Return [X, Y] of the center of cell containing provided text 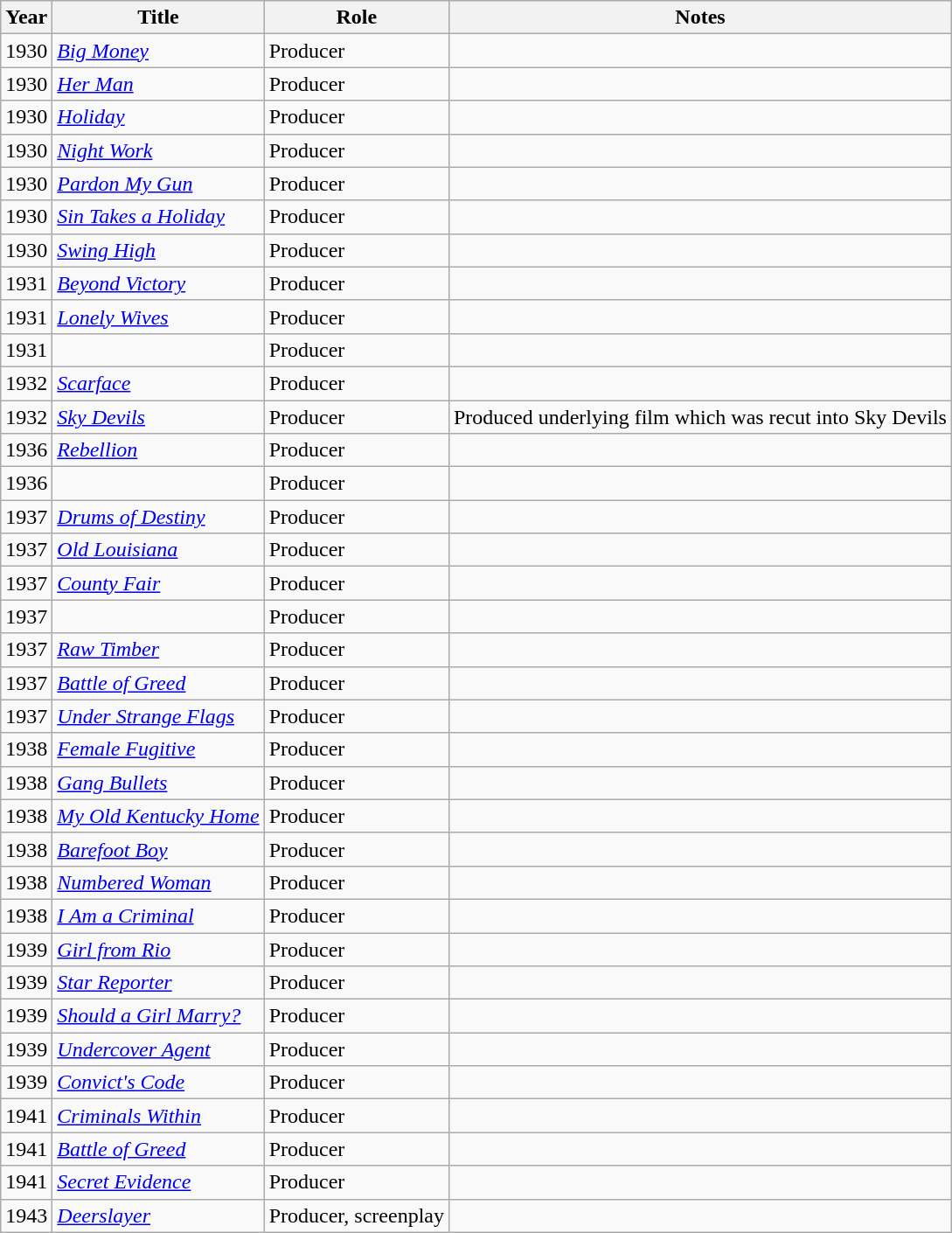
Lonely Wives [158, 317]
Undercover Agent [158, 1049]
Title [158, 17]
My Old Kentucky Home [158, 816]
Under Strange Flags [158, 716]
Year [26, 17]
1943 [26, 1216]
Criminals Within [158, 1116]
Convict's Code [158, 1083]
Holiday [158, 117]
Big Money [158, 51]
Drums of Destiny [158, 517]
Deerslayer [158, 1216]
Female Fugitive [158, 749]
Role [357, 17]
Sky Devils [158, 417]
Secret Evidence [158, 1182]
Sin Takes a Holiday [158, 217]
Beyond Victory [158, 283]
Pardon My Gun [158, 184]
Producer, screenplay [357, 1216]
Produced underlying film which was recut into Sky Devils [699, 417]
Her Man [158, 84]
Old Louisiana [158, 550]
I Am a Criminal [158, 916]
Scarface [158, 383]
Swing High [158, 250]
Rebellion [158, 450]
County Fair [158, 583]
Raw Timber [158, 650]
Numbered Woman [158, 882]
Should a Girl Marry? [158, 1016]
Notes [699, 17]
Barefoot Boy [158, 849]
Star Reporter [158, 983]
Girl from Rio [158, 949]
Gang Bullets [158, 783]
Night Work [158, 150]
